Detect which cell encompasses the target text, then output its [x, y] center coordinate. 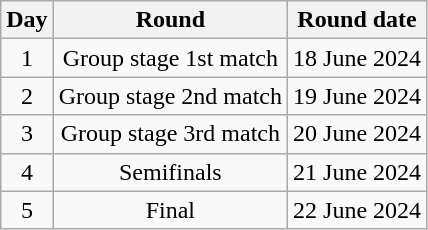
Group stage 1st match [170, 58]
Semifinals [170, 172]
3 [27, 134]
Day [27, 20]
Round [170, 20]
19 June 2024 [358, 96]
21 June 2024 [358, 172]
Group stage 2nd match [170, 96]
Round date [358, 20]
Group stage 3rd match [170, 134]
1 [27, 58]
Final [170, 210]
22 June 2024 [358, 210]
4 [27, 172]
18 June 2024 [358, 58]
5 [27, 210]
2 [27, 96]
20 June 2024 [358, 134]
